Return the (x, y) coordinate for the center point of the cell that contains the specified text.  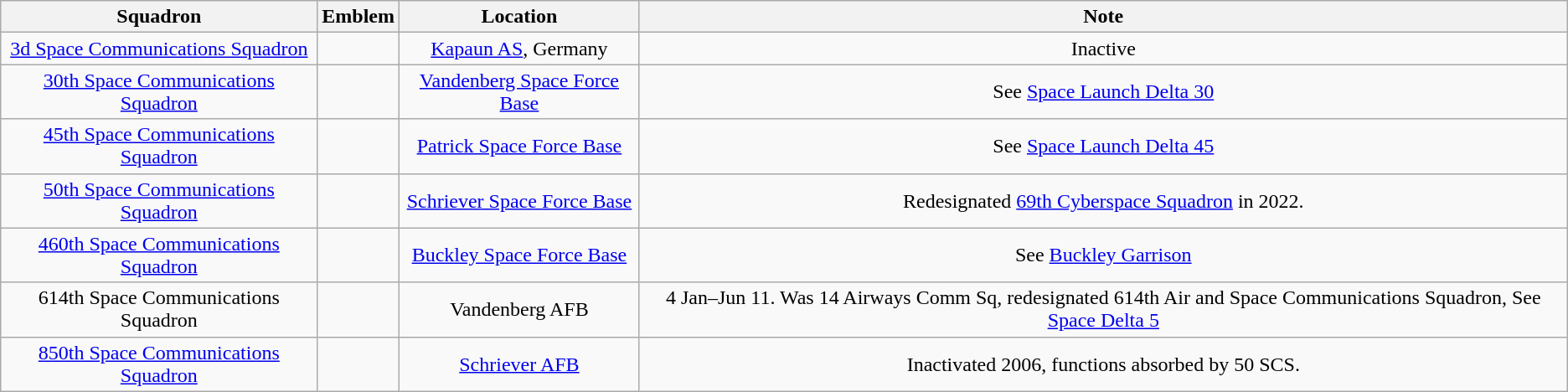
850th Space Communications Squadron (159, 364)
Patrick Space Force Base (519, 146)
614th Space Communications Squadron (159, 310)
50th Space Communications Squadron (159, 201)
Vandenberg AFB (519, 310)
Buckley Space Force Base (519, 255)
Schriever AFB (519, 364)
Inactivated 2006, functions absorbed by 50 SCS. (1103, 364)
30th Space Communications Squadron (159, 92)
See Buckley Garrison (1103, 255)
Location (519, 17)
See Space Launch Delta 45 (1103, 146)
460th Space Communications Squadron (159, 255)
45th Space Communications Squadron (159, 146)
Redesignated 69th Cyberspace Squadron in 2022. (1103, 201)
Squadron (159, 17)
Schriever Space Force Base (519, 201)
3d Space Communications Squadron (159, 49)
Vandenberg Space Force Base (519, 92)
Inactive (1103, 49)
See Space Launch Delta 30 (1103, 92)
Emblem (358, 17)
4 Jan–Jun 11. Was 14 Airways Comm Sq, redesignated 614th Air and Space Communications Squadron, See Space Delta 5 (1103, 310)
Kapaun AS, Germany (519, 49)
Note (1103, 17)
